Extract the (X, Y) coordinate from the center of the cell holding the provided text.  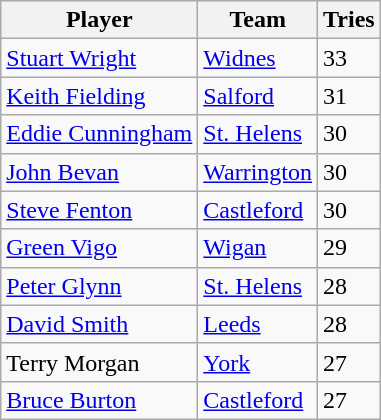
Peter Glynn (100, 286)
33 (350, 58)
Bruce Burton (100, 400)
Warrington (258, 172)
31 (350, 96)
Wigan (258, 248)
Steve Fenton (100, 210)
York (258, 362)
Leeds (258, 324)
Terry Morgan (100, 362)
David Smith (100, 324)
Green Vigo (100, 248)
Eddie Cunningham (100, 134)
Widnes (258, 58)
John Bevan (100, 172)
Keith Fielding (100, 96)
Player (100, 20)
Tries (350, 20)
Team (258, 20)
Stuart Wright (100, 58)
Salford (258, 96)
29 (350, 248)
